Locate the cell with the specified text and output its [x, y] center coordinate. 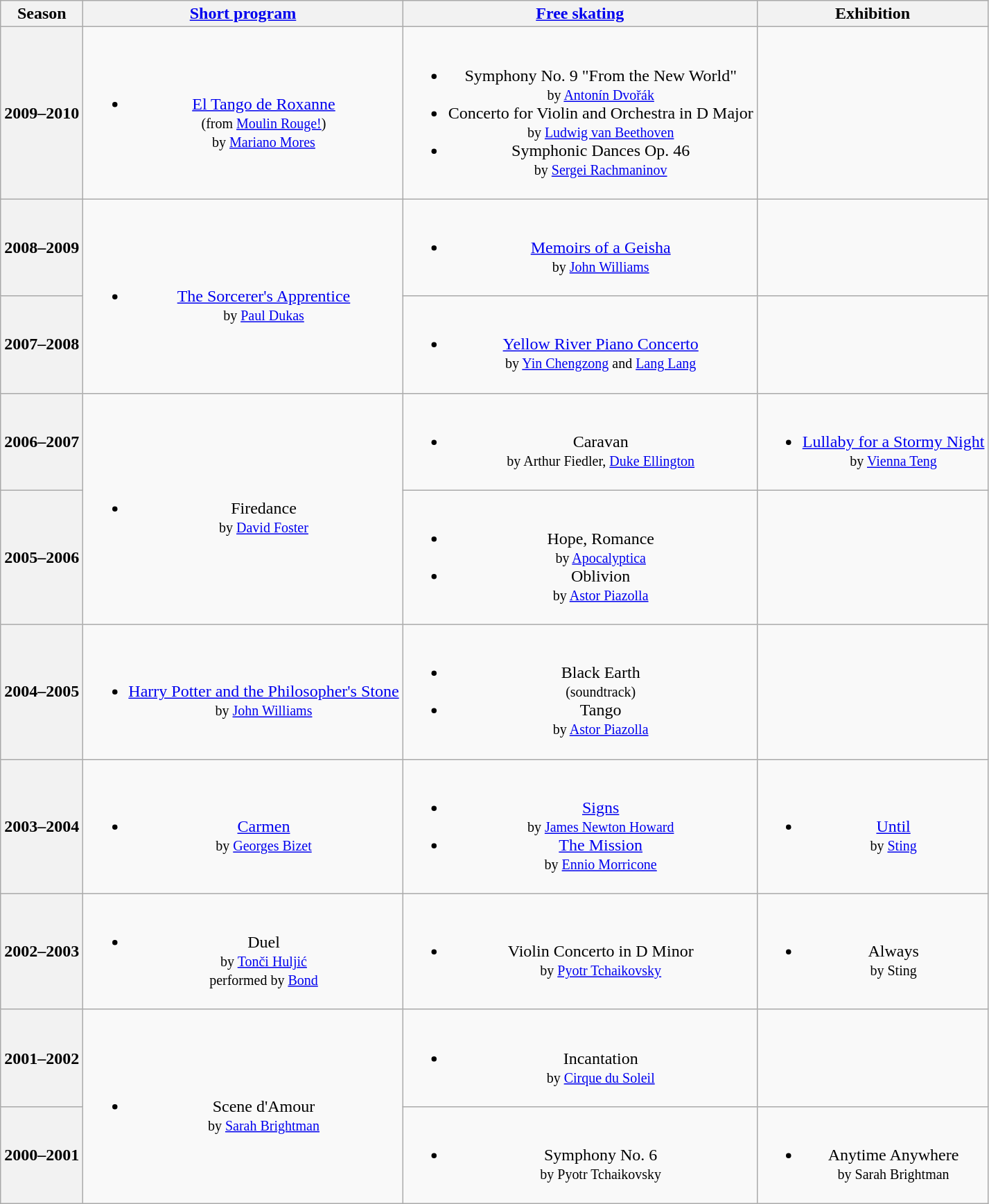
The Sorcerer's Apprentice by Paul Dukas [243, 296]
Scene d'Amour by Sarah Brightman [243, 1106]
Always by Sting [873, 951]
Exhibition [873, 14]
Violin Concerto in D Minor by Pyotr Tchaikovsky [579, 951]
Firedance by David Foster [243, 509]
Short program [243, 14]
Hope, Romance by Apocalyptica Oblivion by Astor Piazolla [579, 557]
Anytime Anywhere by Sarah Brightman [873, 1155]
2007–2008 [42, 344]
Free skating [579, 14]
2008–2009 [42, 247]
El Tango de Roxanne (from Moulin Rouge!) by Mariano Mores [243, 113]
2005–2006 [42, 557]
2001–2002 [42, 1058]
Black Earth (soundtrack) Tango by Astor Piazolla [579, 692]
Caravan by Arthur Fiedler, Duke Ellington [579, 442]
Until by Sting [873, 826]
Incantation by Cirque du Soleil [579, 1058]
2000–2001 [42, 1155]
Lullaby for a Stormy Night by Vienna Teng [873, 442]
2009–2010 [42, 113]
Symphony No. 6 by Pyotr Tchaikovsky [579, 1155]
Season [42, 14]
Harry Potter and the Philosopher's Stone by John Williams [243, 692]
Carmen by Georges Bizet [243, 826]
Yellow River Piano Concerto by Yin Chengzong and Lang Lang [579, 344]
Memoirs of a Geisha by John Williams [579, 247]
2006–2007 [42, 442]
2002–2003 [42, 951]
Signs by James Newton Howard The Mission by Ennio Morricone [579, 826]
Duel by Tonči Huljić performed by Bond [243, 951]
2003–2004 [42, 826]
2004–2005 [42, 692]
